Output the (x, y) coordinate of the center of the cell containing the given text.  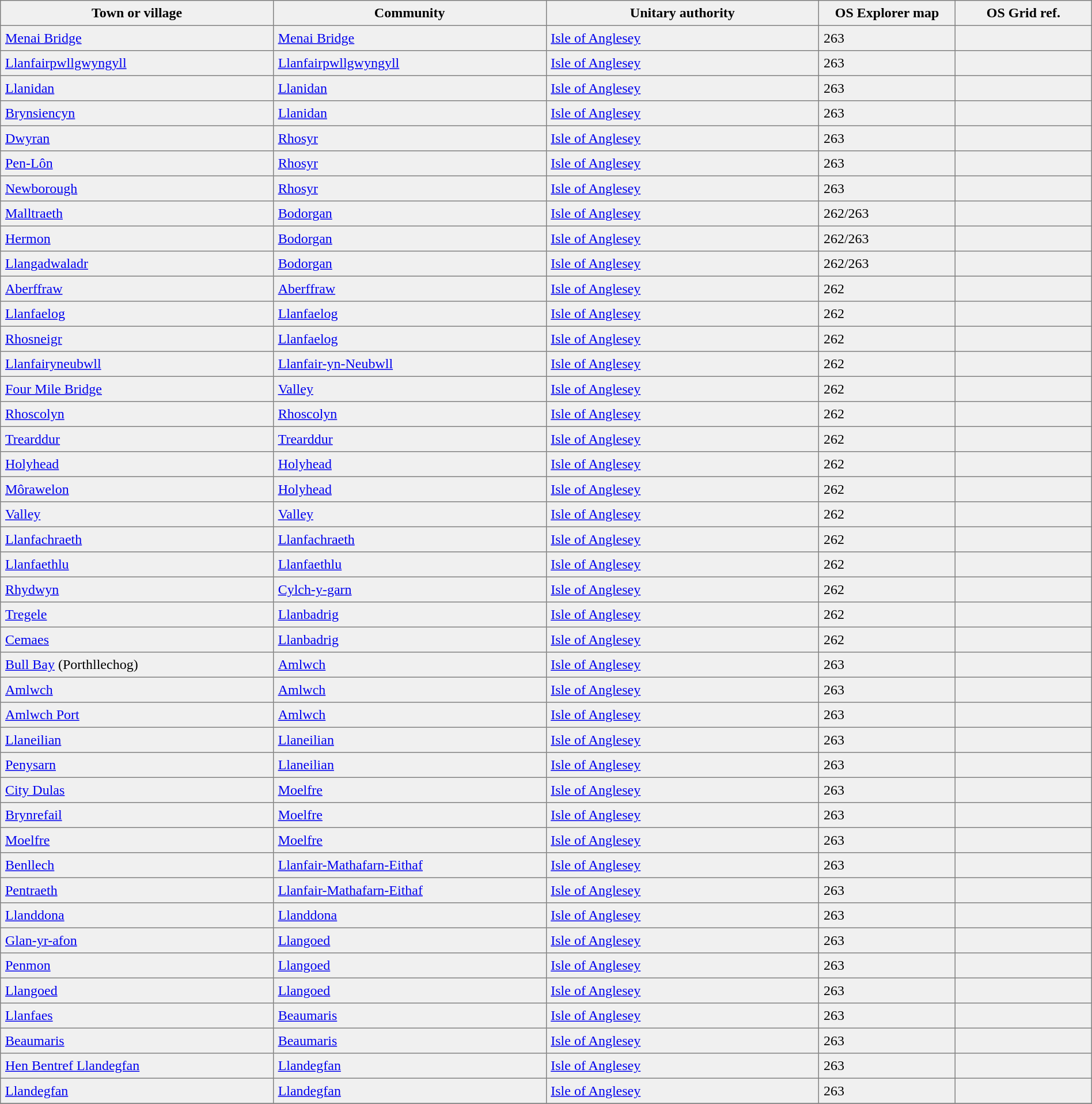
Tregele (137, 615)
Benllech (137, 865)
Llanfair-yn-Neubwll (409, 364)
Llangadwaladr (137, 264)
Hermon (137, 239)
Brynsiencyn (137, 114)
Pentraeth (137, 890)
Penmon (137, 966)
Bull Bay (Porthllechog) (137, 665)
Four Mile Bridge (137, 389)
Llanfaes (137, 1016)
Môrawelon (137, 489)
Hen Bentref Llandegfan (137, 1066)
Rhydwyn (137, 589)
Glan-yr-afon (137, 940)
OS Grid ref. (1023, 13)
Cemaes (137, 640)
Malltraeth (137, 214)
Cylch-y-garn (409, 589)
Pen-Lôn (137, 164)
Community (409, 13)
City Dulas (137, 790)
Newborough (137, 188)
Penysarn (137, 765)
Dwyran (137, 138)
Town or village (137, 13)
OS Explorer map (887, 13)
Rhosneigr (137, 339)
Llanfairyneubwll (137, 364)
Brynrefail (137, 815)
Amlwch Port (137, 715)
Unitary authority (682, 13)
